For the text-containing cell, return its midpoint in (x, y) coordinate format. 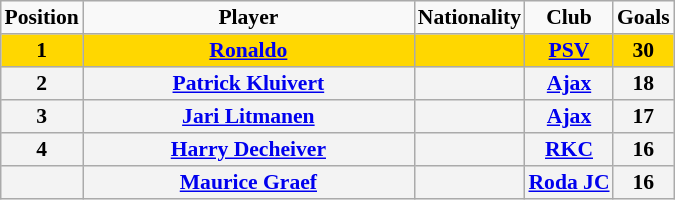
Nationality (470, 18)
3 (42, 116)
Maurice Graef (249, 182)
Goals (643, 18)
Roda JC (569, 182)
2 (42, 84)
4 (42, 150)
Jari Litmanen (249, 116)
PSV (569, 50)
17 (643, 116)
Club (569, 18)
RKC (569, 150)
Player (249, 18)
Patrick Kluivert (249, 84)
30 (643, 50)
18 (643, 84)
Harry Decheiver (249, 150)
1 (42, 50)
Ronaldo (249, 50)
Position (42, 18)
